Identify which cell holds the provided text, then report its [x, y] central coordinate. 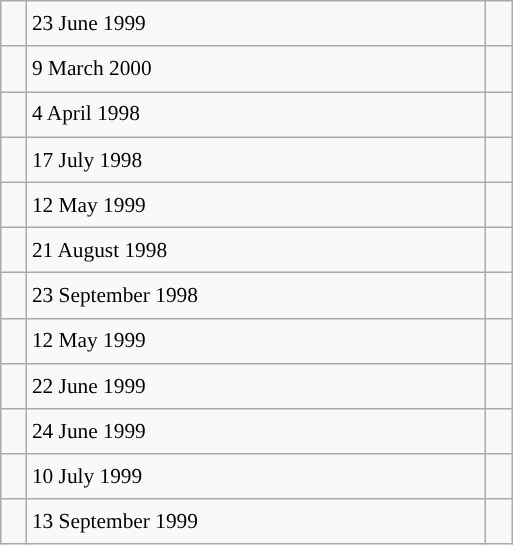
13 September 1999 [256, 522]
23 June 1999 [256, 24]
21 August 1998 [256, 250]
22 June 1999 [256, 386]
9 March 2000 [256, 68]
10 July 1999 [256, 476]
24 June 1999 [256, 432]
23 September 1998 [256, 296]
4 April 1998 [256, 114]
17 July 1998 [256, 160]
